From the cell containing the given text, extract its center point as (x, y) coordinate. 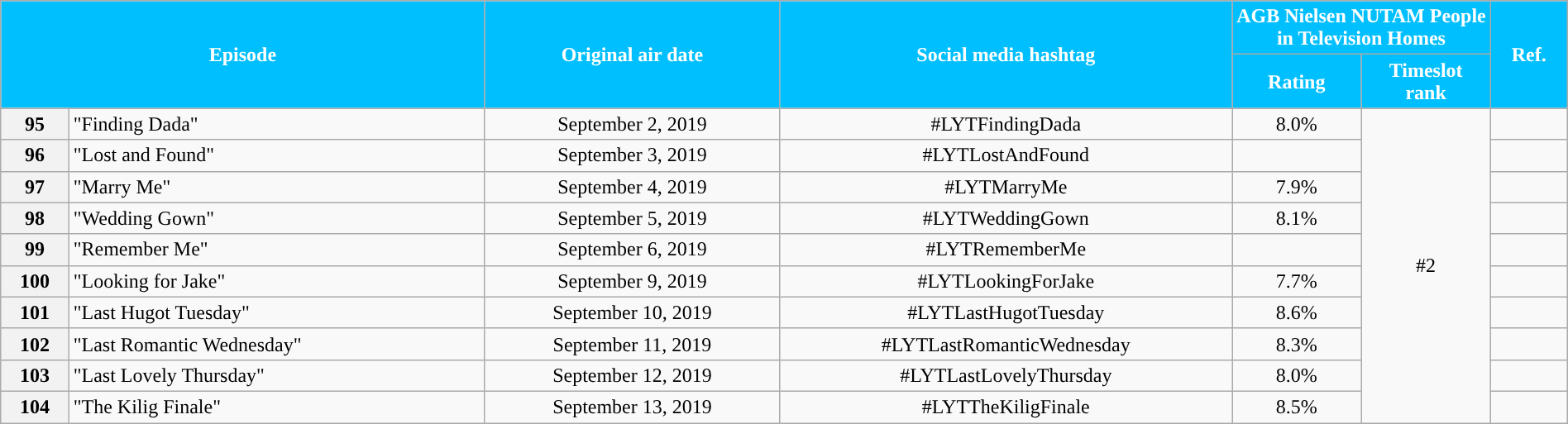
#LYTLastLovelyThursday (1006, 375)
September 2, 2019 (632, 124)
AGB Nielsen NUTAM People in Television Homes (1361, 28)
104 (35, 407)
#LYTTheKiligFinale (1006, 407)
8.1% (1297, 218)
8.6% (1297, 312)
September 11, 2019 (632, 344)
7.7% (1297, 281)
"Last Lovely Thursday" (276, 375)
September 12, 2019 (632, 375)
"Looking for Jake" (276, 281)
#LYTFindingDada (1006, 124)
#LYTRememberMe (1006, 250)
97 (35, 187)
101 (35, 312)
103 (35, 375)
"Last Hugot Tuesday" (276, 312)
September 10, 2019 (632, 312)
"Marry Me" (276, 187)
99 (35, 250)
100 (35, 281)
Original air date (632, 55)
"The Kilig Finale" (276, 407)
#LYTLastRomanticWednesday (1006, 344)
September 3, 2019 (632, 155)
September 6, 2019 (632, 250)
Social media hashtag (1006, 55)
#LYTLookingForJake (1006, 281)
"Wedding Gown" (276, 218)
#LYTLastHugotTuesday (1006, 312)
#LYTWeddingGown (1006, 218)
7.9% (1297, 187)
#LYTLostAndFound (1006, 155)
95 (35, 124)
#2 (1426, 266)
Timeslotrank (1426, 81)
"Last Romantic Wednesday" (276, 344)
8.5% (1297, 407)
Rating (1297, 81)
102 (35, 344)
96 (35, 155)
Ref. (1528, 55)
8.3% (1297, 344)
September 13, 2019 (632, 407)
#LYTMarryMe (1006, 187)
"Finding Dada" (276, 124)
September 5, 2019 (632, 218)
September 9, 2019 (632, 281)
"Remember Me" (276, 250)
"Lost and Found" (276, 155)
98 (35, 218)
September 4, 2019 (632, 187)
Episode (243, 55)
